Output the (X, Y) coordinate of the center of the cell containing the given text.  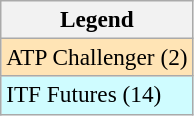
ITF Futures (14) (97, 95)
Legend (97, 19)
ATP Challenger (2) (97, 57)
